Provide the [X, Y] coordinate of the cell's center where the given text is located.  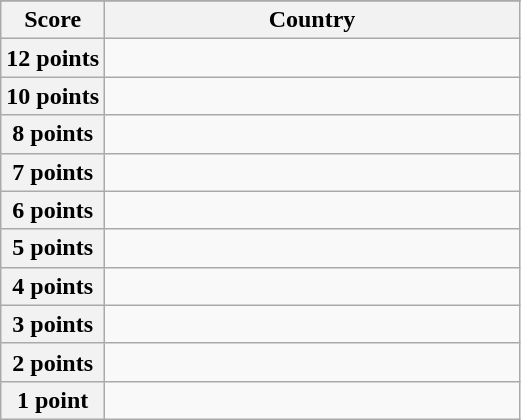
4 points [53, 286]
2 points [53, 362]
7 points [53, 172]
8 points [53, 134]
Score [53, 20]
1 point [53, 400]
5 points [53, 248]
Country [312, 20]
6 points [53, 210]
3 points [53, 324]
12 points [53, 58]
10 points [53, 96]
